For the text-containing cell, return its midpoint in [X, Y] coordinate format. 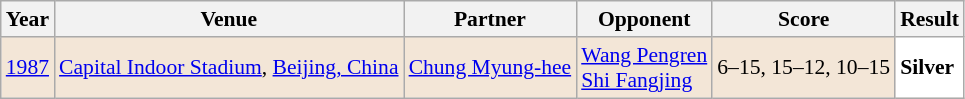
Silver [930, 68]
Venue [229, 19]
Year [28, 19]
1987 [28, 68]
Chung Myung-hee [490, 68]
6–15, 15–12, 10–15 [804, 68]
Opponent [644, 19]
Result [930, 19]
Wang Pengren Shi Fangjing [644, 68]
Score [804, 19]
Partner [490, 19]
Capital Indoor Stadium, Beijing, China [229, 68]
